From the cell containing the given text, extract its center point as [X, Y] coordinate. 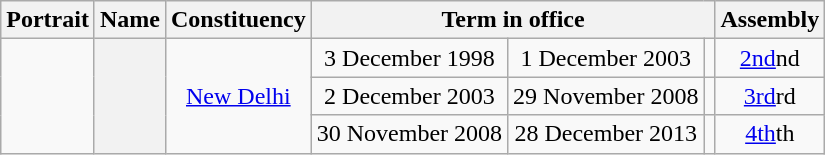
Assembly [770, 20]
3rdrd [770, 96]
New Delhi [238, 96]
30 November 2008 [409, 134]
2 December 2003 [409, 96]
3 December 1998 [409, 58]
Portrait [48, 20]
4thth [770, 134]
29 November 2008 [606, 96]
Term in office [513, 20]
Name [130, 20]
1 December 2003 [606, 58]
Constituency [238, 20]
2ndnd [770, 58]
28 December 2013 [606, 134]
